Identify which cell holds the provided text, then report its (x, y) central coordinate. 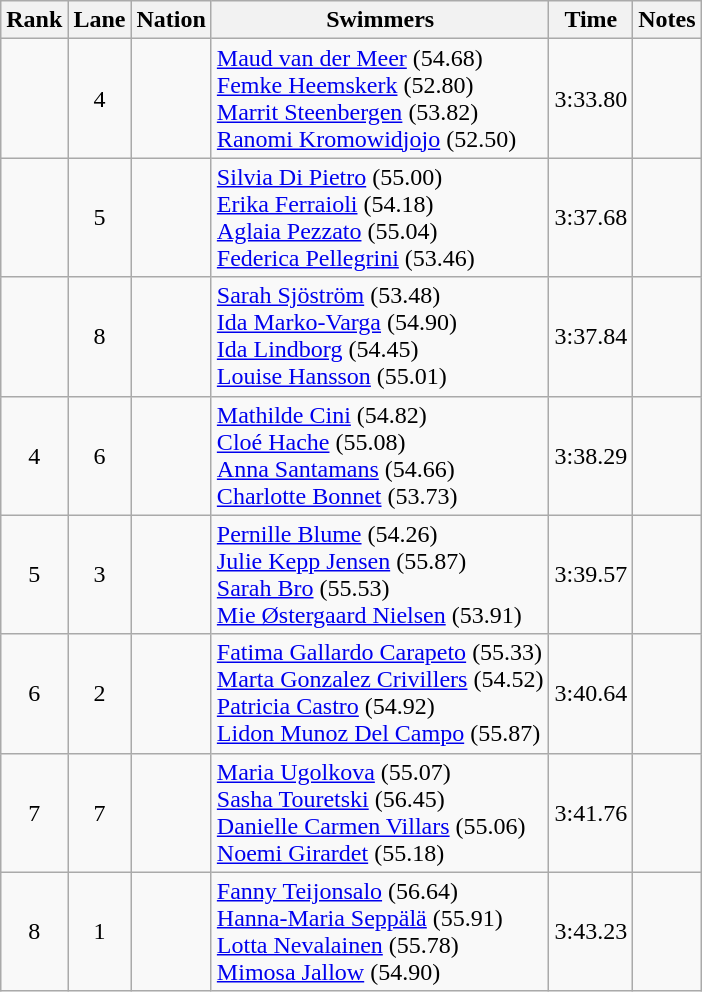
3 (100, 574)
Nation (171, 20)
Swimmers (380, 20)
Lane (100, 20)
Time (591, 20)
Rank (34, 20)
Maud van der Meer (54.68)Femke Heemskerk (52.80)Marrit Steenbergen (53.82)Ranomi Kromowidjojo (52.50) (380, 98)
3:37.84 (591, 336)
3:40.64 (591, 694)
1 (100, 932)
Maria Ugolkova (55.07)Sasha Touretski (56.45)Danielle Carmen Villars (55.06)Noemi Girardet (55.18) (380, 812)
Sarah Sjöström (53.48)Ida Marko-Varga (54.90)Ida Lindborg (54.45)Louise Hansson (55.01) (380, 336)
2 (100, 694)
Fanny Teijonsalo (56.64)Hanna-Maria Seppälä (55.91)Lotta Nevalainen (55.78)Mimosa Jallow (54.90) (380, 932)
Mathilde Cini (54.82)Cloé Hache (55.08)Anna Santamans (54.66)Charlotte Bonnet (53.73) (380, 456)
Notes (667, 20)
3:33.80 (591, 98)
Pernille Blume (54.26)Julie Kepp Jensen (55.87)Sarah Bro (55.53) Mie Østergaard Nielsen (53.91) (380, 574)
3:39.57 (591, 574)
3:41.76 (591, 812)
Fatima Gallardo Carapeto (55.33)Marta Gonzalez Crivillers (54.52)Patricia Castro (54.92)Lidon Munoz Del Campo (55.87) (380, 694)
3:43.23 (591, 932)
Silvia Di Pietro (55.00)Erika Ferraioli (54.18)Aglaia Pezzato (55.04)Federica Pellegrini (53.46) (380, 218)
3:38.29 (591, 456)
3:37.68 (591, 218)
